Pinpoint the cell where the given text exists, returning its (x, y) midpoint coordinate. 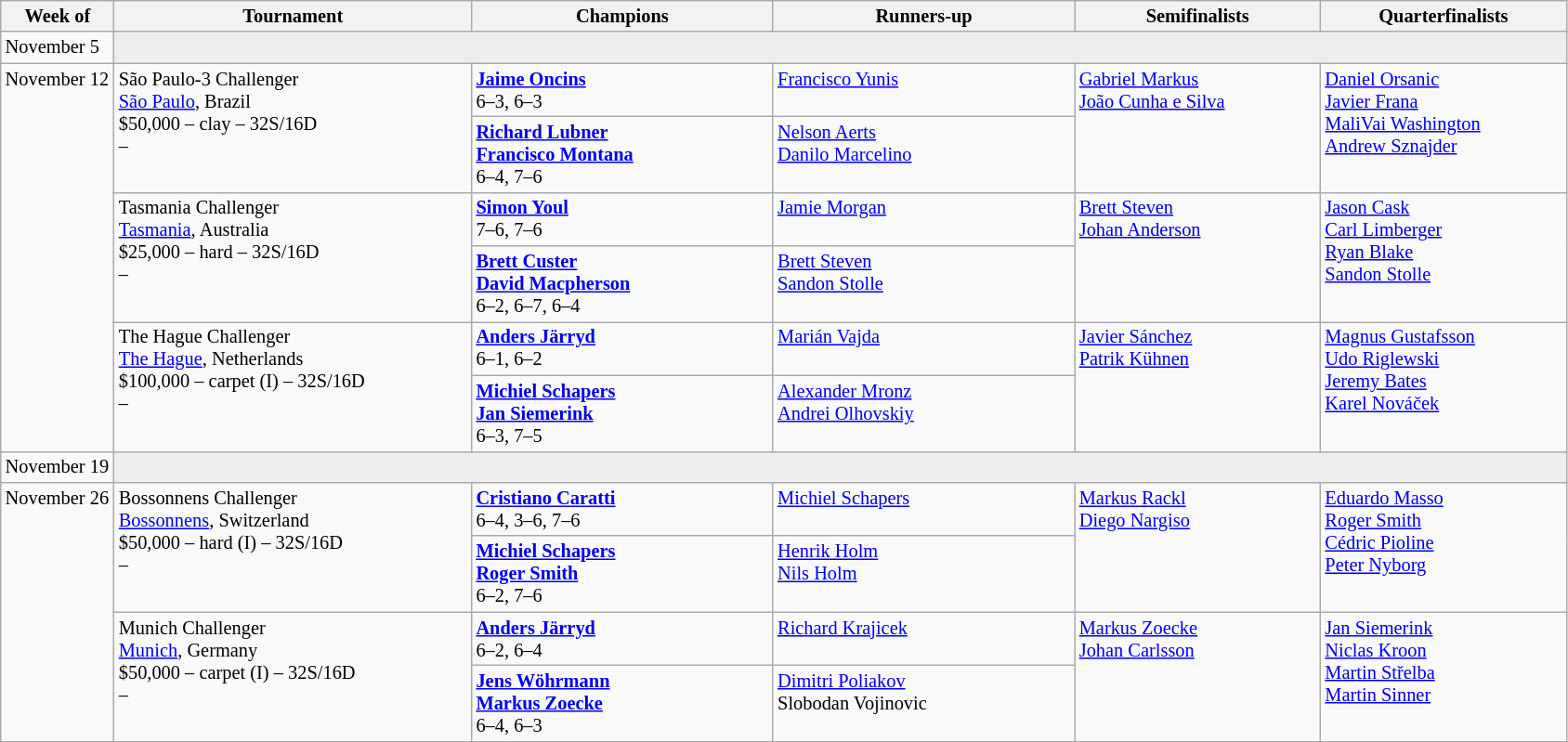
Anders Järryd 6–2, 6–4 (622, 639)
November 12 (58, 257)
Semifinalists (1198, 16)
Jaime Oncins 6–3, 6–3 (622, 90)
Michiel Schapers Roger Smith 6–2, 7–6 (622, 574)
Tasmania Challenger Tasmania, Australia$25,000 – hard – 32S/16D – (294, 256)
Daniel Orsanic Javier Frana MaliVai Washington Andrew Sznajder (1444, 128)
Marián Vajda (923, 348)
Jason Cask Carl Limberger Ryan Blake Sandon Stolle (1444, 256)
The Hague Challenger The Hague, Netherlands$100,000 – carpet (I) – 32S/16D – (294, 386)
Nelson Aerts Danilo Marcelino (923, 154)
Michiel Schapers (923, 509)
Markus Rackl Diego Nargiso (1198, 546)
Brett Steven Johan Anderson (1198, 256)
Quarterfinalists (1444, 16)
Alexander Mronz Andrei Olhovskiy (923, 413)
November 26 (58, 611)
Javier Sánchez Patrik Kühnen (1198, 386)
Eduardo Masso Roger Smith Cédric Pioline Peter Nyborg (1444, 546)
Gabriel Markus João Cunha e Silva (1198, 128)
Dimitri Poliakov Slobodan Vojinovic (923, 703)
November 5 (58, 47)
São Paulo-3 Challenger São Paulo, Brazil$50,000 – clay – 32S/16D – (294, 128)
Henrik Holm Nils Holm (923, 574)
Richard Krajicek (923, 639)
Cristiano Caratti 6–4, 3–6, 7–6 (622, 509)
Brett Custer David Macpherson 6–2, 6–7, 6–4 (622, 284)
Anders Järryd 6–1, 6–2 (622, 348)
Week of (58, 16)
Jens Wöhrmann Markus Zoecke 6–4, 6–3 (622, 703)
Brett Steven Sandon Stolle (923, 284)
Francisco Yunis (923, 90)
Bossonnens Challenger Bossonnens, Switzerland$50,000 – hard (I) – 32S/16D – (294, 546)
Jamie Morgan (923, 219)
Michiel Schapers Jan Siemerink 6–3, 7–5 (622, 413)
November 19 (58, 467)
Jan Siemerink Niclas Kroon Martin Střelba Martin Sinner (1444, 676)
Champions (622, 16)
Simon Youl 7–6, 7–6 (622, 219)
Runners-up (923, 16)
Magnus Gustafsson Udo Riglewski Jeremy Bates Karel Nováček (1444, 386)
Markus Zoecke Johan Carlsson (1198, 676)
Richard Lubner Francisco Montana 6–4, 7–6 (622, 154)
Tournament (294, 16)
Munich Challenger Munich, Germany$50,000 – carpet (I) – 32S/16D – (294, 676)
